Extract the [x, y] coordinate from the center of the cell holding the provided text.  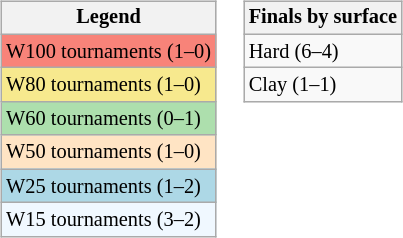
W15 tournaments (3–2) [108, 220]
W60 tournaments (0–1) [108, 119]
Hard (6–4) [323, 51]
W80 tournaments (1–0) [108, 85]
Finals by surface [323, 18]
W50 tournaments (1–0) [108, 152]
W25 tournaments (1–2) [108, 186]
Legend [108, 18]
W100 tournaments (1–0) [108, 51]
Clay (1–1) [323, 85]
